Pinpoint the cell where the given text exists, returning its (x, y) midpoint coordinate. 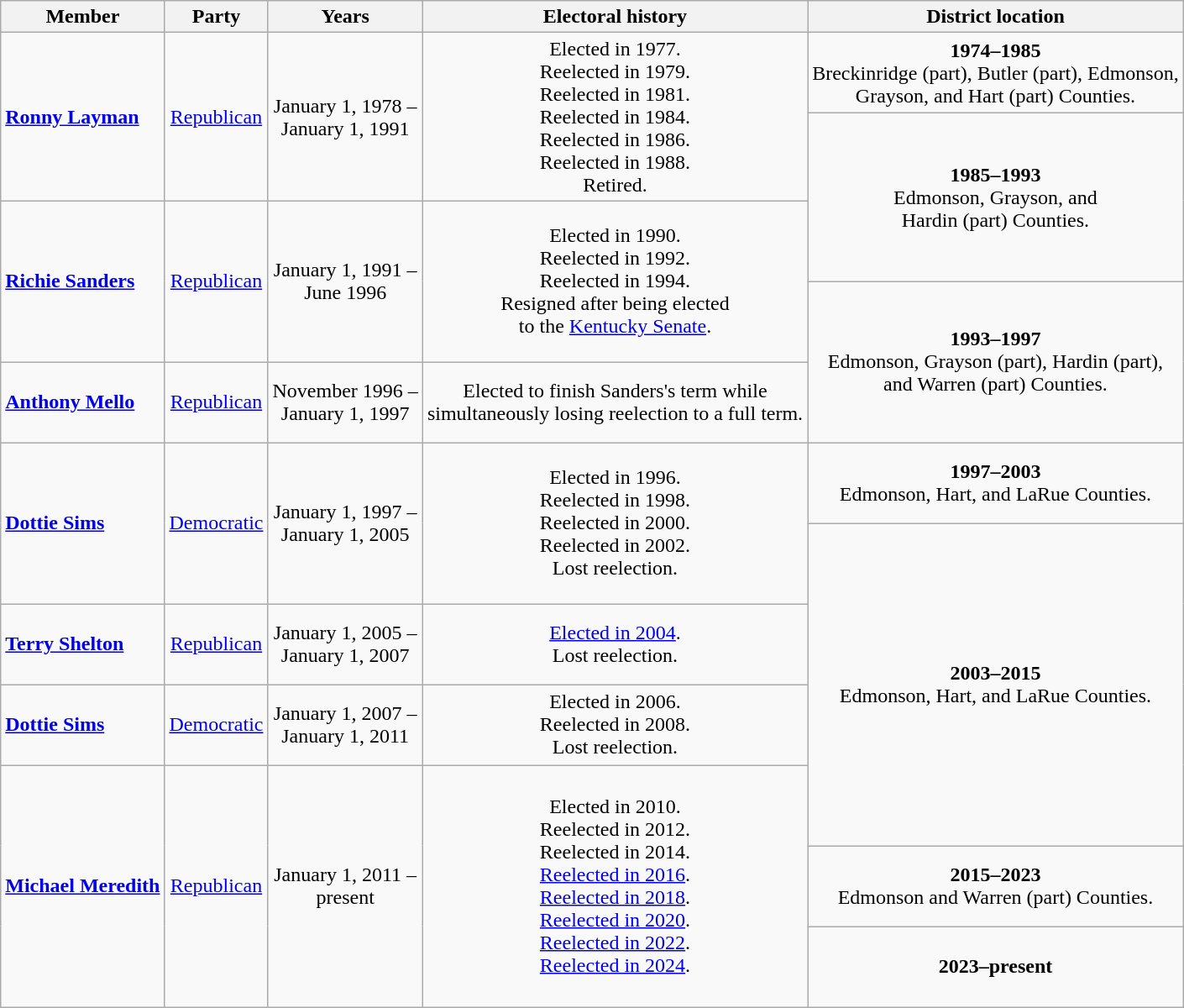
Years (345, 17)
Richie Sanders (82, 281)
Electoral history (615, 17)
January 1, 1978 –January 1, 1991 (345, 117)
1993–1997Edmonson, Grayson (part), Hardin (part),and Warren (part) Counties. (996, 362)
Elected in 2006.Reelected in 2008.Lost reelection. (615, 725)
1985–1993Edmonson, Grayson, andHardin (part) Counties. (996, 197)
Michael Meredith (82, 886)
Party (217, 17)
Elected in 2004.Lost reelection. (615, 644)
Elected in 2010.Reelected in 2012.Reelected in 2014.Reelected in 2016.Reelected in 2018.Reelected in 2020.Reelected in 2022.Reelected in 2024. (615, 886)
Terry Shelton (82, 644)
January 1, 2007 –January 1, 2011 (345, 725)
2023–present (996, 967)
January 1, 2005 –January 1, 2007 (345, 644)
District location (996, 17)
Elected in 1996.Reelected in 1998.Reelected in 2000.Reelected in 2002.Lost reelection. (615, 523)
1997–2003Edmonson, Hart, and LaRue Counties. (996, 483)
2015–2023Edmonson and Warren (part) Counties. (996, 886)
January 1, 2011 –present (345, 886)
Elected to finish Sanders's term whilesimultaneously losing reelection to a full term. (615, 402)
November 1996 –January 1, 1997 (345, 402)
Anthony Mello (82, 402)
January 1, 1991 –June 1996 (345, 281)
January 1, 1997 –January 1, 2005 (345, 523)
1974–1985Breckinridge (part), Butler (part), Edmonson,Grayson, and Hart (part) Counties. (996, 73)
Ronny Layman (82, 117)
2003–2015Edmonson, Hart, and LaRue Counties. (996, 685)
Elected in 1977.Reelected in 1979.Reelected in 1981.Reelected in 1984.Reelected in 1986.Reelected in 1988.Retired. (615, 117)
Elected in 1990.Reelected in 1992.Reelected in 1994.Resigned after being electedto the Kentucky Senate. (615, 281)
Member (82, 17)
